Find where the given text appears and provide that cell's center as [x, y] coordinate. 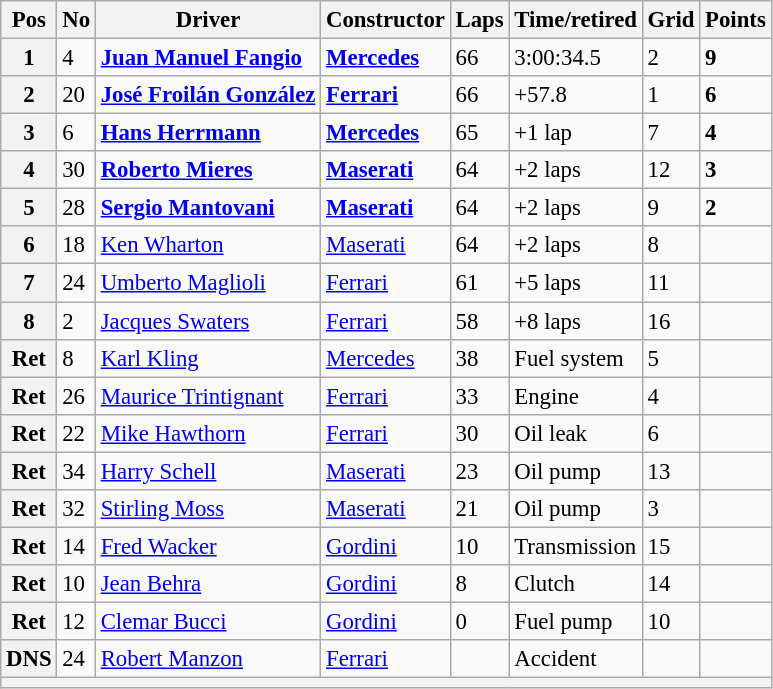
Clutch [576, 584]
34 [76, 471]
Robert Manzon [208, 659]
Hans Herrmann [208, 133]
32 [76, 509]
Maurice Trintignant [208, 396]
22 [76, 433]
+8 laps [576, 321]
DNS [29, 659]
Points [736, 20]
Engine [576, 396]
3:00:34.5 [576, 58]
Time/retired [576, 20]
Accident [576, 659]
61 [480, 283]
Clemar Bucci [208, 621]
Jean Behra [208, 584]
Grid [670, 20]
20 [76, 95]
Fred Wacker [208, 546]
Karl Kling [208, 358]
18 [76, 245]
0 [480, 621]
11 [670, 283]
Sergio Mantovani [208, 208]
Constructor [386, 20]
+5 laps [576, 283]
33 [480, 396]
José Froilán González [208, 95]
Fuel pump [576, 621]
38 [480, 358]
No [76, 20]
Juan Manuel Fangio [208, 58]
+57.8 [576, 95]
Jacques Swaters [208, 321]
65 [480, 133]
Roberto Mieres [208, 170]
23 [480, 471]
Stirling Moss [208, 509]
Umberto Maglioli [208, 283]
Pos [29, 20]
26 [76, 396]
Ken Wharton [208, 245]
+1 lap [576, 133]
Harry Schell [208, 471]
28 [76, 208]
13 [670, 471]
21 [480, 509]
Oil leak [576, 433]
58 [480, 321]
Transmission [576, 546]
Laps [480, 20]
Mike Hawthorn [208, 433]
16 [670, 321]
Fuel system [576, 358]
Driver [208, 20]
15 [670, 546]
